Provide the (x, y) coordinate of the cell's center where the given text is located.  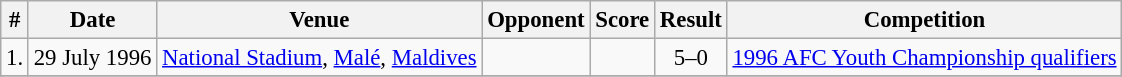
Date (92, 20)
29 July 1996 (92, 58)
5–0 (692, 58)
1996 AFC Youth Championship qualifiers (924, 58)
Opponent (536, 20)
Venue (320, 20)
National Stadium, Malé, Maldives (320, 58)
Result (692, 20)
Score (622, 20)
1. (15, 58)
Competition (924, 20)
# (15, 20)
